Output the [X, Y] coordinate of the center of the cell containing the given text.  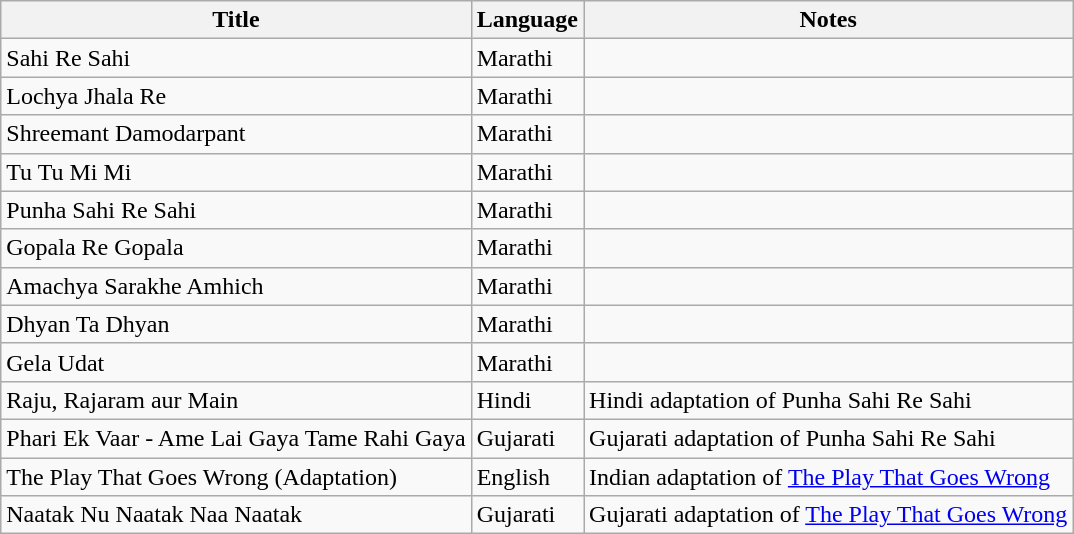
Gujarati adaptation of Punha Sahi Re Sahi [828, 438]
Phari Ek Vaar - Ame Lai Gaya Tame Rahi Gaya [236, 438]
Raju, Rajaram aur Main [236, 400]
Language [527, 20]
Naatak Nu Naatak Naa Naatak [236, 515]
Dhyan Ta Dhyan [236, 324]
Gela Udat [236, 362]
Indian adaptation of The Play That Goes Wrong [828, 477]
Notes [828, 20]
The Play That Goes Wrong (Adaptation) [236, 477]
Sahi Re Sahi [236, 58]
Hindi [527, 400]
English [527, 477]
Gopala Re Gopala [236, 248]
Hindi adaptation of Punha Sahi Re Sahi [828, 400]
Title [236, 20]
Gujarati adaptation of The Play That Goes Wrong [828, 515]
Lochya Jhala Re [236, 96]
Punha Sahi Re Sahi [236, 210]
Tu Tu Mi Mi [236, 172]
Amachya Sarakhe Amhich [236, 286]
Shreemant Damodarpant [236, 134]
